Determine the (X, Y) coordinate at the center of the cell enclosing the given text.  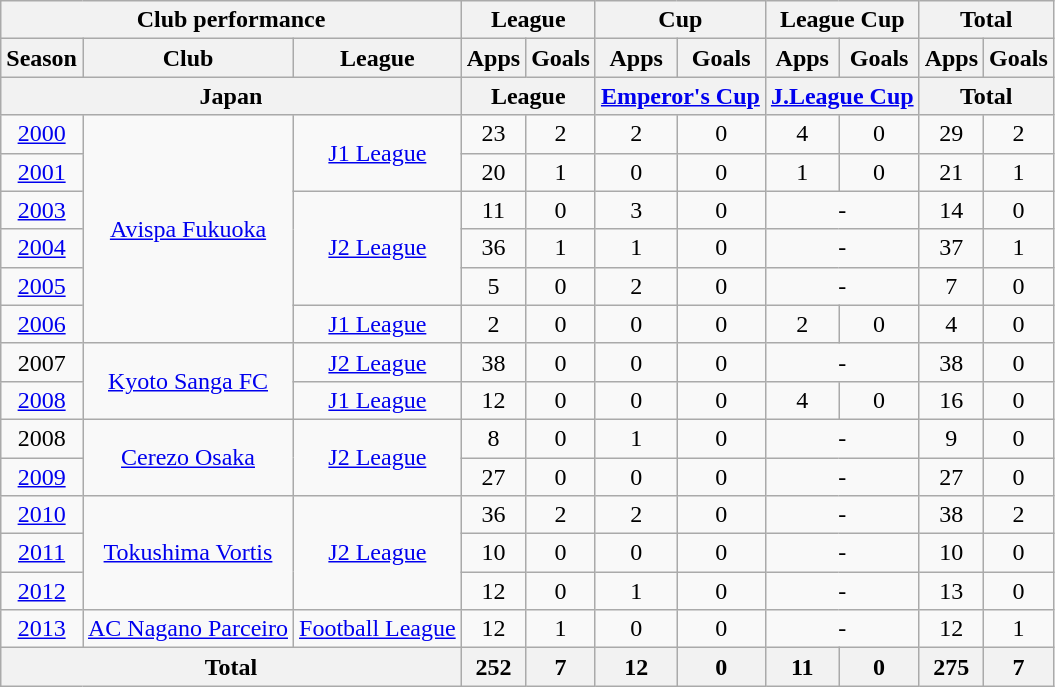
2005 (42, 286)
2009 (42, 477)
2006 (42, 324)
Emperor's Cup (680, 96)
20 (493, 172)
8 (493, 438)
14 (951, 210)
2013 (42, 629)
AC Nagano Parceiro (188, 629)
2001 (42, 172)
9 (951, 438)
J.League Cup (842, 96)
Football League (378, 629)
23 (493, 134)
League Cup (842, 20)
2000 (42, 134)
21 (951, 172)
2004 (42, 248)
Cup (680, 20)
2007 (42, 362)
29 (951, 134)
Cerezo Osaka (188, 457)
275 (951, 667)
2011 (42, 553)
Club performance (231, 20)
Tokushima Vortis (188, 553)
2010 (42, 515)
13 (951, 591)
5 (493, 286)
Japan (231, 96)
37 (951, 248)
Season (42, 58)
Kyoto Sanga FC (188, 381)
16 (951, 400)
2012 (42, 591)
Club (188, 58)
252 (493, 667)
3 (636, 210)
Avispa Fukuoka (188, 229)
2003 (42, 210)
